Provide the (x, y) coordinate of the cell's center where the given text is located.  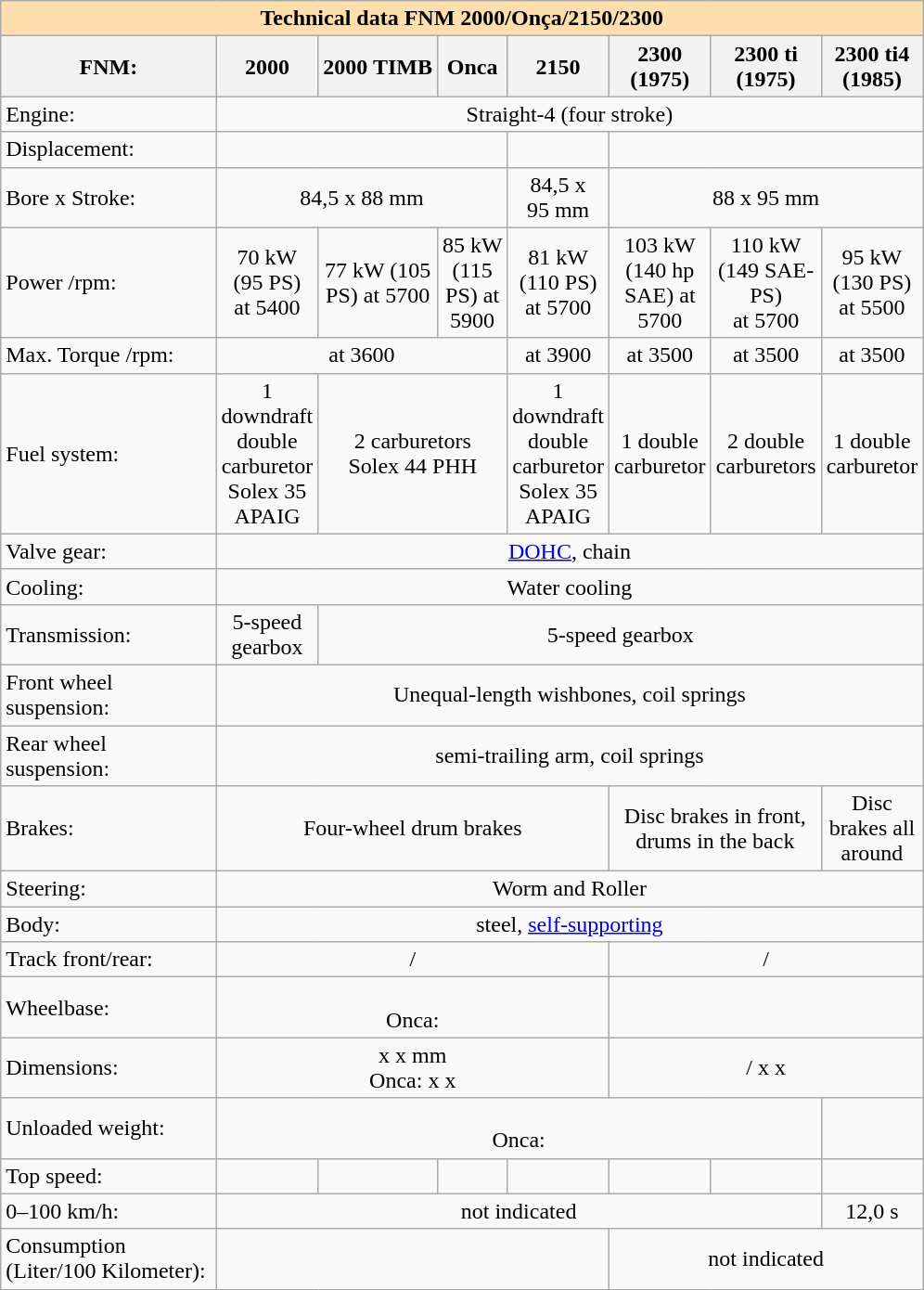
85 kW (115 PS) at 5900 (471, 282)
Front wheel suspension: (109, 694)
2000 TIMB (379, 67)
semi-trailing arm, coil springs (570, 755)
Max. Torque /rpm: (109, 355)
Fuel system: (109, 453)
2300 (1975) (660, 67)
70 kW (95 PS)at 5400 (267, 282)
0–100 km/h: (109, 1211)
at 3900 (558, 355)
84,5 x 95 mm (558, 197)
Straight-4 (four stroke) (570, 114)
Dimensions: (109, 1067)
2300 ti4 (1985) (872, 67)
Unloaded weight: (109, 1129)
Engine: (109, 114)
Rear wheel suspension: (109, 755)
Track front/rear: (109, 960)
12,0 s (872, 1211)
DOHC, chain (570, 551)
Power /rpm: (109, 282)
Wheelbase: (109, 1008)
at 3600 (362, 355)
2150 (558, 67)
Technical data FNM 2000/Onça/2150/2300 (462, 19)
2 double carburetors (766, 453)
2300 ti (1975) (766, 67)
Transmission: (109, 635)
FNM: (109, 67)
Bore x Stroke: (109, 197)
Valve gear: (109, 551)
Top speed: (109, 1176)
103 kW (140 hp SAE) at 5700 (660, 282)
84,5 x 88 mm (362, 197)
2000 (267, 67)
Unequal-length wishbones, coil springs (570, 694)
Steering: (109, 889)
Cooling: (109, 587)
Worm and Roller (570, 889)
Onca (471, 67)
Water cooling (570, 587)
88 x 95 mm (765, 197)
2 carburetors Solex 44 PHH (413, 453)
/ x x (765, 1067)
steel, self-supporting (570, 924)
Brakes: (109, 829)
Consumption (Liter/100 Kilometer): (109, 1258)
x x mm Onca: x x (412, 1067)
Displacement: (109, 149)
77 kW (105 PS) at 5700 (379, 282)
Disc brakes in front, drums in the back (714, 829)
Disc brakes all around (872, 829)
95 kW (130 PS)at 5500 (872, 282)
81 kW (110 PS)at 5700 (558, 282)
Four-wheel drum brakes (412, 829)
110 kW (149 SAE-PS)at 5700 (766, 282)
Body: (109, 924)
